Provide the [X, Y] coordinate of the cell's center where the given text is located.  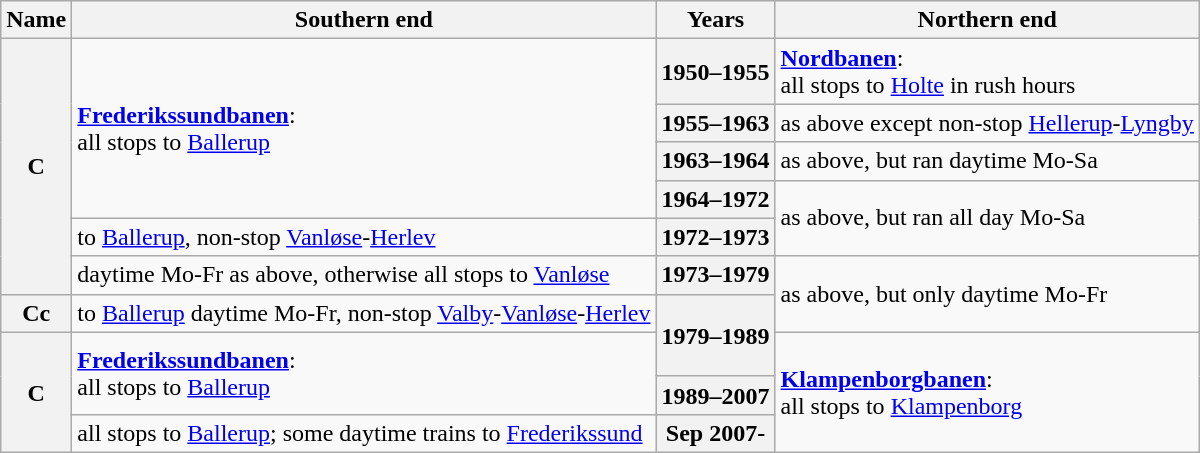
Name [36, 20]
all stops to Ballerup; some daytime trains to Frederikssund [364, 433]
Nordbanen: all stops to Holte in rush hours [987, 72]
Southern end [364, 20]
Klampenborgbanen: all stops to Klampenborg [987, 392]
to Ballerup, non-stop Vanløse-Herlev [364, 237]
as above, but ran all day Mo-Sa [987, 218]
1989–2007 [716, 395]
1972–1973 [716, 237]
as above, but ran daytime Mo-Sa [987, 161]
1950–1955 [716, 72]
Cc [36, 313]
Years [716, 20]
Northern end [987, 20]
1963–1964 [716, 161]
1973–1979 [716, 275]
1964–1972 [716, 199]
as above except non-stop Hellerup-Lyngby [987, 123]
1955–1963 [716, 123]
to Ballerup daytime Mo-Fr, non-stop Valby-Vanløse-Herlev [364, 313]
daytime Mo-Fr as above, otherwise all stops to Vanløse [364, 275]
as above, but only daytime Mo-Fr [987, 294]
1979–1989 [716, 335]
Sep 2007- [716, 433]
